Identify which cell holds the provided text, then report its (X, Y) central coordinate. 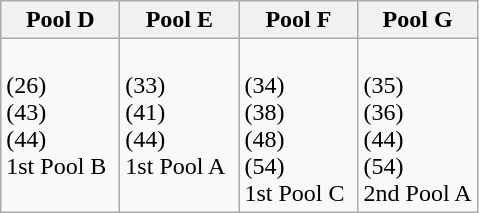
(35) (36) (44) (54) 2nd Pool A (418, 126)
Pool E (180, 20)
Pool D (60, 20)
(34) (38) (48) (54) 1st Pool C (298, 126)
Pool F (298, 20)
(26) (43) (44) 1st Pool B (60, 126)
Pool G (418, 20)
(33) (41) (44) 1st Pool A (180, 126)
